Provide the [x, y] coordinate of the cell's center where the given text is located.  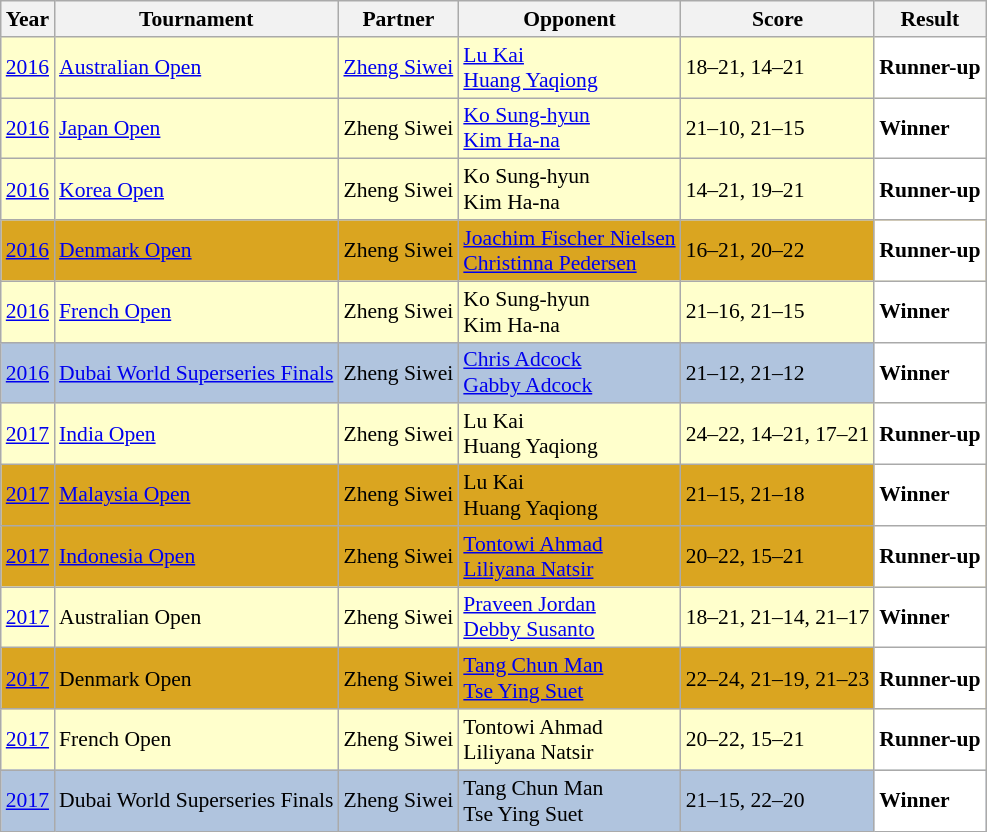
Partner [398, 19]
Year [28, 19]
18–21, 21–14, 21–17 [778, 618]
21–15, 21–18 [778, 496]
Chris Adcock Gabby Adcock [569, 372]
21–10, 21–15 [778, 128]
21–12, 21–12 [778, 372]
18–21, 14–21 [778, 68]
India Open [196, 434]
21–16, 21–15 [778, 312]
21–15, 22–20 [778, 800]
Korea Open [196, 190]
Japan Open [196, 128]
Praveen Jordan Debby Susanto [569, 618]
24–22, 14–21, 17–21 [778, 434]
Malaysia Open [196, 496]
Result [930, 19]
Score [778, 19]
16–21, 20–22 [778, 250]
Joachim Fischer Nielsen Christinna Pedersen [569, 250]
Indonesia Open [196, 556]
22–24, 21–19, 21–23 [778, 678]
14–21, 19–21 [778, 190]
Opponent [569, 19]
Tournament [196, 19]
